Search for the cell housing the specified text and yield its [X, Y] center coordinate. 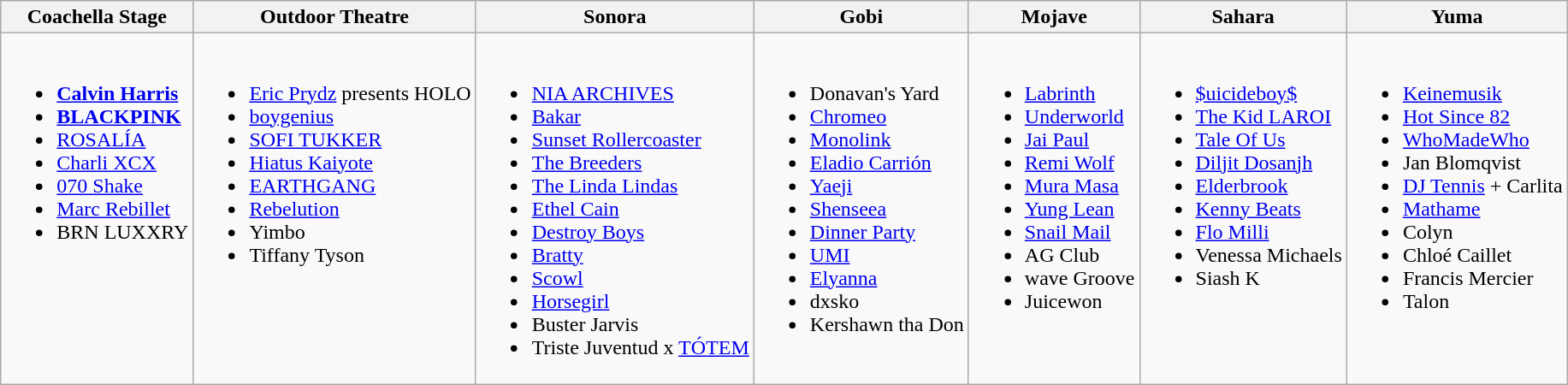
$uicideboy$The Kid LAROITale Of UsDiljit DosanjhElderbrookKenny BeatsFlo MilliVenessa Michaels Siash K [1243, 209]
Gobi [861, 17]
Sahara [1243, 17]
Donavan's YardChromeoMonolinkEladio CarriónYaejiShenseeaDinner PartyUMIElyannadxsko Kershawn tha Don [861, 209]
KeinemusikHot Since 82WhoMadeWhoJan BlomqvistDJ Tennis + CarlitaMathameColynChloé CailletFrancis MercierTalon [1457, 209]
NIA ARCHIVESBakarSunset RollercoasterThe BreedersThe Linda LindasEthel CainDestroy BoysBrattyScowlHorsegirlBuster Jarvis Triste Juventud x TÓTEM [614, 209]
Sonora [614, 17]
LabrinthUnderworldJai PaulRemi WolfMura MasaYung LeanSnail MailAG Clubwave Groove Juicewon [1054, 209]
Coachella Stage [98, 17]
Calvin HarrisBLACKPINKROSALÍACharli XCX070 ShakeMarc RebilletBRN LUXXRY [98, 209]
Yuma [1457, 17]
Outdoor Theatre [334, 17]
Eric Prydz presents HOLOboygeniusSOFI TUKKERHiatus KaiyoteEARTHGANGRebelutionYimbo Tiffany Tyson [334, 209]
Mojave [1054, 17]
